Output the [X, Y] coordinate of the center of the cell containing the given text.  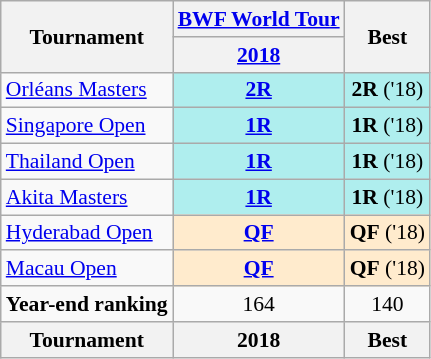
140 [388, 304]
164 [259, 304]
BWF World Tour [259, 19]
Orléans Masters [87, 90]
Macau Open [87, 269]
Akita Masters [87, 197]
2R ('18) [388, 90]
Hyderabad Open [87, 233]
2R [259, 90]
Year-end ranking [87, 304]
Thailand Open [87, 162]
Singapore Open [87, 126]
